Search for the cell housing the specified text and yield its [x, y] center coordinate. 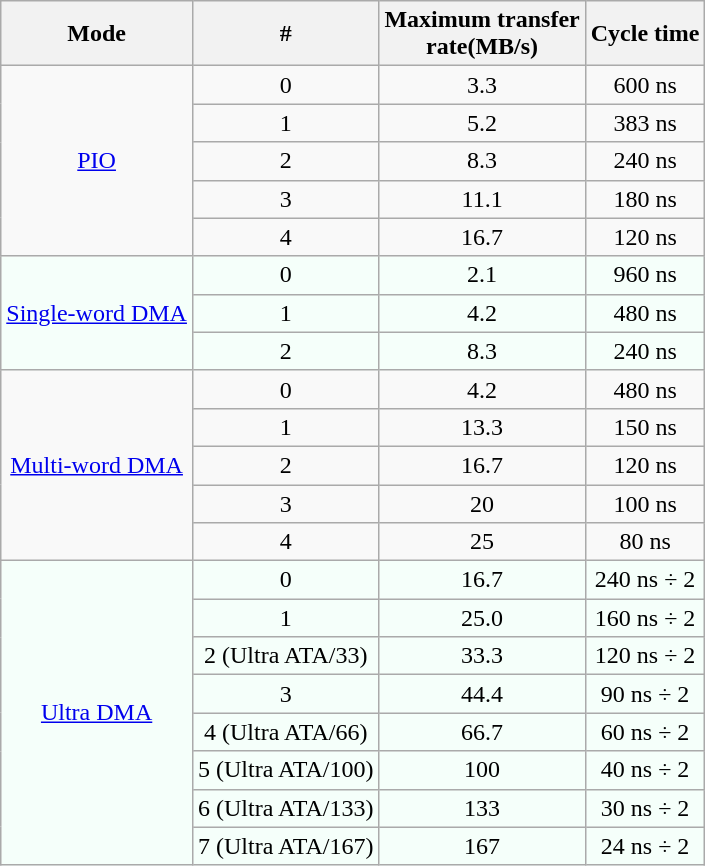
Ultra DMA [97, 713]
24 ns ÷ 2 [645, 846]
25 [482, 542]
120 ns ÷ 2 [645, 656]
167 [482, 846]
5.2 [482, 123]
11.1 [482, 199]
2.1 [482, 275]
7 (Ultra ATA/167) [285, 846]
Mode [97, 34]
100 [482, 770]
60 ns ÷ 2 [645, 732]
960 ns [645, 275]
160 ns ÷ 2 [645, 618]
383 ns [645, 123]
Maximum transfer rate(MB/s) [482, 34]
100 ns [645, 503]
66.7 [482, 732]
PIO [97, 161]
Single-word DMA [97, 313]
90 ns ÷ 2 [645, 694]
25.0 [482, 618]
6 (Ultra ATA/133) [285, 808]
30 ns ÷ 2 [645, 808]
150 ns [645, 427]
133 [482, 808]
80 ns [645, 542]
2 (Ultra ATA/33) [285, 656]
4 (Ultra ATA/66) [285, 732]
240 ns ÷ 2 [645, 580]
3.3 [482, 85]
Cycle time [645, 34]
20 [482, 503]
40 ns ÷ 2 [645, 770]
Multi-word DMA [97, 465]
13.3 [482, 427]
33.3 [482, 656]
180 ns [645, 199]
# [285, 34]
5 (Ultra ATA/100) [285, 770]
600 ns [645, 85]
44.4 [482, 694]
